Output the [X, Y] coordinate of the center of the cell containing the given text.  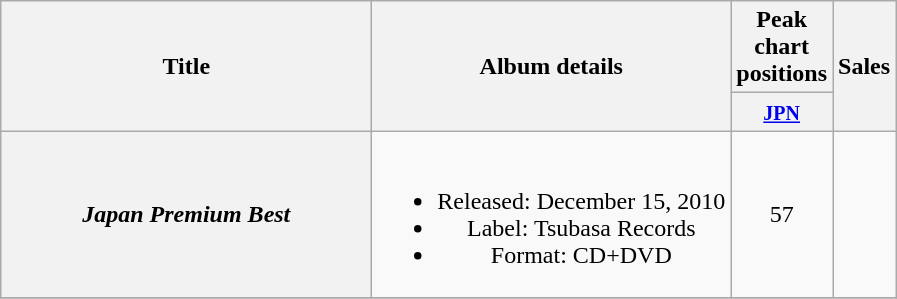
57 [782, 214]
Peak chart positions [782, 47]
Album details [552, 66]
JPN [782, 112]
Sales [864, 66]
Title [186, 66]
Released: December 15, 2010Label: Tsubasa RecordsFormat: CD+DVD [552, 214]
Japan Premium Best [186, 214]
